Determine the (X, Y) coordinate at the center of the cell enclosing the given text.  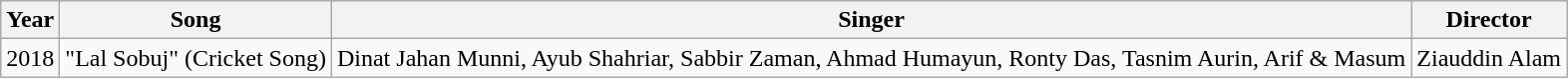
Dinat Jahan Munni, Ayub Shahriar, Sabbir Zaman, Ahmad Humayun, Ronty Das, Tasnim Aurin, Arif & Masum (871, 58)
2018 (30, 58)
Song (196, 20)
"Lal Sobuj" (Cricket Song) (196, 58)
Ziauddin Alam (1489, 58)
Year (30, 20)
Director (1489, 20)
Singer (871, 20)
